For the text-containing cell, return its midpoint in [x, y] coordinate format. 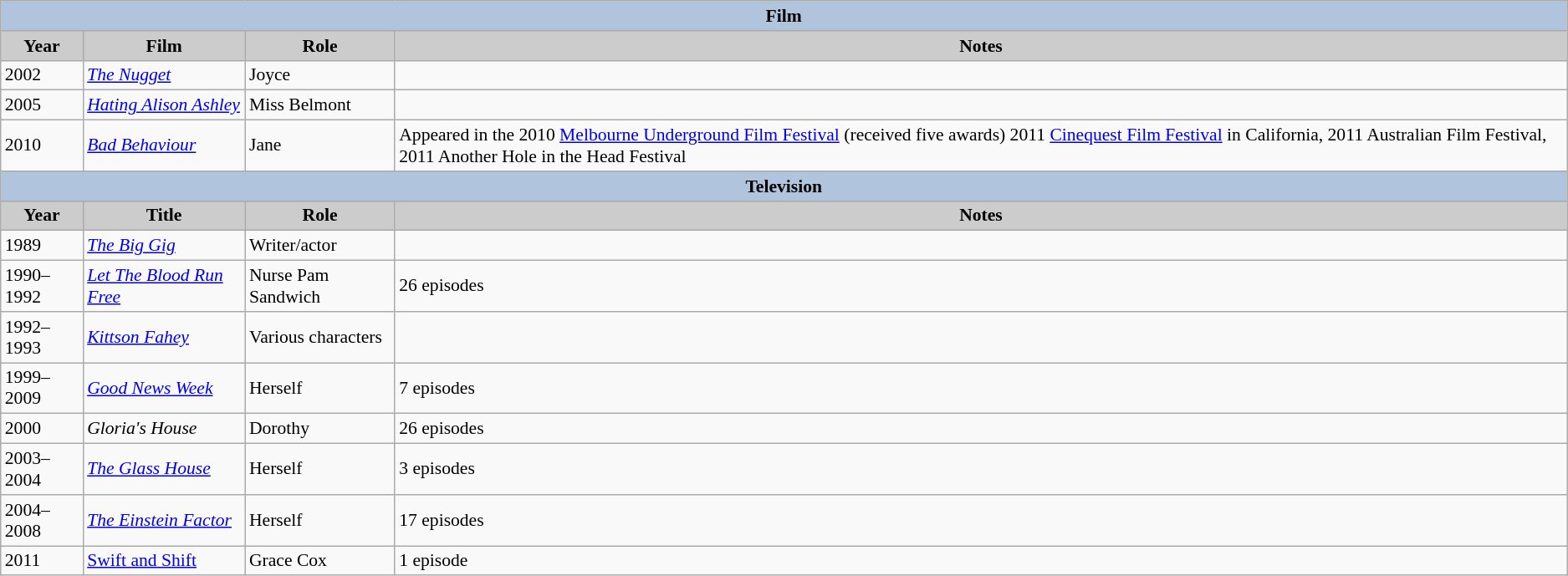
Writer/actor [319, 246]
Kittson Fahey [164, 338]
7 episodes [980, 388]
Bad Behaviour [164, 145]
1990–1992 [42, 286]
17 episodes [980, 520]
Let The Blood Run Free [164, 286]
Jane [319, 145]
The Big Gig [164, 246]
Nurse Pam Sandwich [319, 286]
The Nugget [164, 75]
1999–2009 [42, 388]
3 episodes [980, 470]
2004–2008 [42, 520]
Miss Belmont [319, 105]
The Einstein Factor [164, 520]
Title [164, 216]
2005 [42, 105]
1992–1993 [42, 338]
Hating Alison Ashley [164, 105]
The Glass House [164, 470]
2010 [42, 145]
1989 [42, 246]
1 episode [980, 561]
Good News Week [164, 388]
Various characters [319, 338]
Grace Cox [319, 561]
Joyce [319, 75]
Dorothy [319, 429]
2003–2004 [42, 470]
2002 [42, 75]
2011 [42, 561]
Swift and Shift [164, 561]
Television [784, 186]
Gloria's House [164, 429]
2000 [42, 429]
